Pinpoint the cell where the given text exists, returning its [x, y] midpoint coordinate. 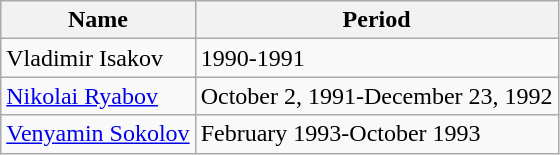
Vladimir Isakov [98, 58]
Nikolai Ryabov [98, 96]
1990-1991 [376, 58]
October 2, 1991-December 23, 1992 [376, 96]
February 1993-October 1993 [376, 134]
Venyamin Sokolov [98, 134]
Name [98, 20]
Period [376, 20]
